Provide the (X, Y) coordinate of the cell's center where the given text is located.  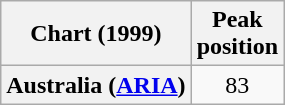
Chart (1999) (96, 34)
Australia (ARIA) (96, 85)
Peakposition (237, 34)
83 (237, 85)
